From the cell containing the given text, extract its center point as [X, Y] coordinate. 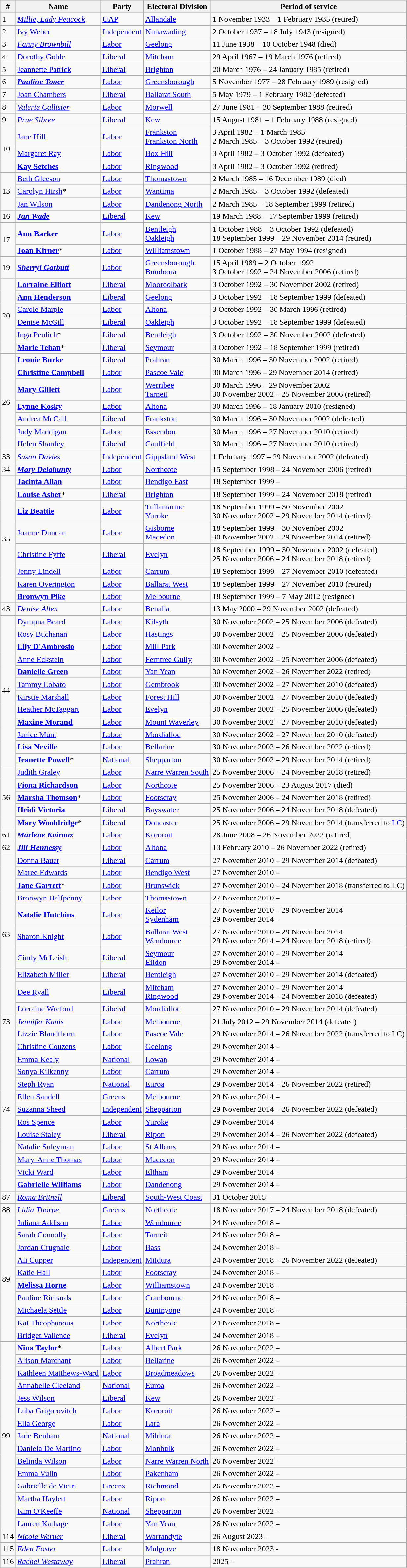
Albert Park [177, 1348]
88 [8, 1210]
3 April 1982 – 1 March 1985 2 March 1985 – 3 October 1992 (retired) [309, 137]
Period of service [309, 7]
3 [8, 44]
15 April 1989 – 2 October 1992 3 October 1992 – 24 November 2006 (retired) [309, 267]
Benalla [177, 609]
Caulfield [177, 444]
21 July 2012 – 29 November 2014 (defeated) [309, 1021]
35 [8, 539]
Emma Vulin [58, 1474]
Dympna Beard [58, 621]
74 [8, 1109]
Sharon Knight [58, 936]
Kim O'Keeffe [58, 1511]
Jan Wilson [58, 204]
29 November 2014 – 26 November 2022 (transferred to LC) [309, 1034]
Cindy McLeish [58, 958]
Cranbourne [177, 1298]
Ringwood [177, 166]
Pauline Richards [58, 1298]
Mulgrave [177, 1549]
Joan Kirner* [58, 250]
Lizzie Blandthorn [58, 1034]
Party [122, 7]
Leonie Burke [58, 360]
27 June 1981 – 30 September 1988 (retired) [309, 107]
# [8, 7]
26 [8, 402]
5 [8, 69]
43 [8, 609]
44 [8, 690]
Lauren Kathage [58, 1524]
Rachel Westaway [58, 1561]
Marie Tehan* [58, 347]
2 March 1985 – 3 October 1992 (defeated) [309, 191]
115 [8, 1549]
Kirstie Marshall [58, 697]
Kay Setches [58, 166]
Tullamarine Yuroke [177, 511]
Greensborough [177, 82]
16 [8, 216]
87 [8, 1197]
Lily D'Ambrosio [58, 647]
Brunswick [177, 885]
Lynne Kosky [58, 407]
Buninyong [177, 1310]
Ellen Sandell [58, 1097]
18 September 1999 – 27 November 2010 (retired) [309, 584]
Sherryl Garbutt [58, 267]
30 November 2002 – 29 November 2014 (retired) [309, 760]
Kilsyth [177, 621]
Greensborough Bundoora [177, 267]
1 [8, 19]
Emma Kealy [58, 1059]
Heidi Victoria [58, 810]
15 September 1998 – 24 November 2006 (retired) [309, 469]
Mary-Anne Thomas [58, 1160]
Frankston [177, 419]
Macedon [177, 1160]
89 [8, 1279]
Annabelle Cleeland [58, 1386]
1 October 1988 – 3 October 1992 (defeated) 18 September 1999 – 29 November 2014 (retired) [309, 234]
30 March 1996 – 18 January 2010 (resigned) [309, 407]
Gisborne Macedon [177, 533]
Bronwyn Halfpenny [58, 898]
Jane Garrett* [58, 885]
Mooroolbark [177, 284]
Denise McGill [58, 322]
Narre Warren South [177, 772]
Maree Edwards [58, 873]
Bendigo East [177, 482]
Millie, Lady Peacock [58, 19]
116 [8, 1561]
Carole Marple [58, 310]
3 April 1982 – 3 October 1992 (retired) [309, 166]
3 October 1992 – 18 September 1999 (retired) [309, 347]
Nicole Werner [58, 1536]
Narre Warren North [177, 1461]
62 [8, 848]
25 November 2006 – 23 August 2017 (died) [309, 785]
27 November 2010 – 29 November 2014 29 November 2014 – 24 November 2018 (defeated) [309, 992]
Fanny Brownbill [58, 44]
Karen Overington [58, 584]
Sarah Connolly [58, 1235]
Steph Ryan [58, 1084]
Gabrielle Williams [58, 1185]
Joan Chambers [58, 94]
30 March 1996 – 30 November 2002 (retired) [309, 360]
South-West Coast [177, 1197]
19 [8, 267]
31 October 2015 – [309, 1197]
Name [58, 7]
9 [8, 119]
11 June 1938 – 10 October 1948 (died) [309, 44]
Broadmeadows [177, 1373]
St Albans [177, 1147]
Louise Asher* [58, 494]
Luba Grigorovitch [58, 1411]
Jess Wilson [58, 1398]
29 April 1967 – 19 March 1976 (retired) [309, 57]
Gippsland West [177, 457]
3 April 1982 – 3 October 1992 (defeated) [309, 153]
2 March 1985 – 16 December 1989 (died) [309, 179]
Lara [177, 1423]
1 November 1933 – 1 February 1935 (retired) [309, 19]
Jennifer Kanis [58, 1021]
18 November 2017 – 24 November 2018 (defeated) [309, 1210]
Janice Munt [58, 735]
3 October 1992 – 30 March 1996 (retired) [309, 310]
Maxine Morand [58, 722]
10 [8, 149]
Pauline Toner [58, 82]
Ballarat West Wendouree [177, 936]
20 March 1976 – 24 January 1985 (retired) [309, 69]
18 September 1999 – 24 November 2018 (retired) [309, 494]
Bayswater [177, 810]
13 February 2010 – 26 November 2022 (retired) [309, 848]
Oakleigh [177, 322]
5 November 1977 – 28 February 1989 (resigned) [309, 82]
Doncaster [177, 823]
27 November 2010 – 29 November 2014 29 November 2014 – 24 November 2018 (retired) [309, 936]
Christine Fyffe [58, 554]
Bridget Vallence [58, 1335]
Bendigo West [177, 873]
19 March 1988 – 17 September 1999 (retired) [309, 216]
Nina Taylor* [58, 1348]
Seymour [177, 347]
18 September 1999 – 30 November 2002 (defeated) 25 November 2006 – 24 November 2018 (retired) [309, 554]
Gabrielle de Vietri [58, 1486]
2 October 1937 – 18 July 1943 (resigned) [309, 32]
Mary Wooldridge* [58, 823]
Christine Couzens [58, 1046]
5 May 1979 – 1 February 1982 (defeated) [309, 94]
Allandale [177, 19]
Danielle Green [58, 672]
Prue Sibree [58, 119]
15 August 1981 – 1 February 1988 (resigned) [309, 119]
Mount Waverley [177, 722]
Jenny Lindell [58, 571]
Rosy Buchanan [58, 634]
Anne Eckstein [58, 659]
3 October 1992 – 30 November 2002 (retired) [309, 284]
Katie Hall [58, 1273]
Beth Gleeson [58, 179]
Andrea McCall [58, 419]
Jill Hennessy [58, 848]
Jordan Crugnale [58, 1247]
18 September 1999 – 7 May 2012 (resigned) [309, 596]
Ali Cupper [58, 1260]
Werribee Tarneit [177, 389]
Forest Hill [177, 697]
Mitcham Ringwood [177, 992]
Bronwyn Pike [58, 596]
Warrandyte [177, 1536]
Essendon [177, 432]
Tammy Lobato [58, 684]
13 [8, 191]
Jacinta Allan [58, 482]
Frankston Frankston North [177, 137]
Susan Davies [58, 457]
Lorraine Elliott [58, 284]
Fiona Richardson [58, 785]
56 [8, 797]
Nunawading [177, 32]
Mitcham [177, 57]
18 November 2023 - [309, 1549]
Dandenong [177, 1185]
Juliana Addison [58, 1222]
Louise Staley [58, 1134]
27 November 2010 – 24 November 2018 (transferred to LC) [309, 885]
Mill Park [177, 647]
Ann Henderson [58, 297]
34 [8, 469]
Jeanette Powell* [58, 760]
Ferntree Gully [177, 659]
Dandenong North [177, 204]
Lidia Thorpe [58, 1210]
Jeannette Patrick [58, 69]
Margaret Ray [58, 153]
Bentleigh Oakleigh [177, 234]
Kathleen Matthews-Ward [58, 1373]
Richmond [177, 1486]
Monbulk [177, 1448]
Judith Graley [58, 772]
Mary Gillett [58, 389]
Dee Ryall [58, 992]
114 [8, 1536]
Marsha Thomson* [58, 797]
2 [8, 32]
30 March 1996 – 29 November 2002 30 November 2002 – 25 November 2006 (retired) [309, 389]
28 June 2008 – 26 November 2022 (retired) [309, 835]
Roma Britnell [58, 1197]
Sonya Kilkenny [58, 1072]
Alison Marchant [58, 1360]
Ella George [58, 1423]
1 February 1997 – 29 November 2002 (defeated) [309, 457]
24 November 2018 – 26 November 2022 (defeated) [309, 1260]
Ros Spence [58, 1122]
Bass [177, 1247]
Ann Barker [58, 234]
Martha Haylett [58, 1499]
Natalie Hutchins [58, 915]
Hastings [177, 634]
Jane Hill [58, 137]
Box Hill [177, 153]
99 [8, 1436]
Belinda Wilson [58, 1461]
Jan Wade [58, 216]
Jade Benham [58, 1436]
Keilor Sydenham [177, 915]
Melissa Horne [58, 1285]
Lisa Neville [58, 747]
25 November 2006 – 29 November 2014 (transferred to LC) [309, 823]
Lorraine Wreford [58, 1009]
61 [8, 835]
1 October 1988 – 27 May 1994 (resigned) [309, 250]
25 November 2006 – 24 November 2018 (defeated) [309, 810]
2025 - [309, 1561]
Joanne Duncan [58, 533]
20 [8, 316]
Eltham [177, 1172]
29 November 2014 – 26 November 2022 (retired) [309, 1084]
Daniela De Martino [58, 1448]
30 March 1996 – 29 November 2014 (retired) [309, 372]
Michaela Settle [58, 1310]
Valerie Callister [58, 107]
Electoral Division [177, 7]
Wantirna [177, 191]
Lowan [177, 1059]
Inga Peulich* [58, 335]
6 [8, 82]
33 [8, 457]
Helen Shardey [58, 444]
18 September 1999 – [309, 482]
Ballarat South [177, 94]
Seymour Eildon [177, 958]
8 [8, 107]
2 March 1985 – 18 September 1999 (retired) [309, 204]
13 May 2000 – 29 November 2002 (defeated) [309, 609]
Eden Foster [58, 1549]
7 [8, 94]
Carolyn Hirsh* [58, 191]
Judy Maddigan [58, 432]
Denise Allen [58, 609]
Liz Beattie [58, 511]
63 [8, 934]
30 March 1996 – 30 November 2002 (defeated) [309, 419]
Natalie Suleyman [58, 1147]
Gembrook [177, 684]
Wendouree [177, 1222]
Kat Theophanous [58, 1323]
Ivy Weber [58, 32]
Elizabeth Miller [58, 975]
26 August 2023 - [309, 1536]
UAP [122, 19]
Ballarat West [177, 584]
Marlene Kairouz [58, 835]
Heather McTaggart [58, 709]
Donna Bauer [58, 860]
17 [8, 240]
30 November 2002 – [309, 647]
Mary Delahunty [58, 469]
4 [8, 57]
Morwell [177, 107]
Vicki Ward [58, 1172]
3 October 1992 – 30 November 2002 (defeated) [309, 335]
Dorothy Goble [58, 57]
Yuroke [177, 1122]
Suzanna Sheed [58, 1109]
Christine Campbell [58, 372]
Pakenham [177, 1474]
18 September 1999 – 27 November 2010 (defeated) [309, 571]
Tarneit [177, 1235]
73 [8, 1021]
